Find where the given text appears and provide that cell's center as [X, Y] coordinate. 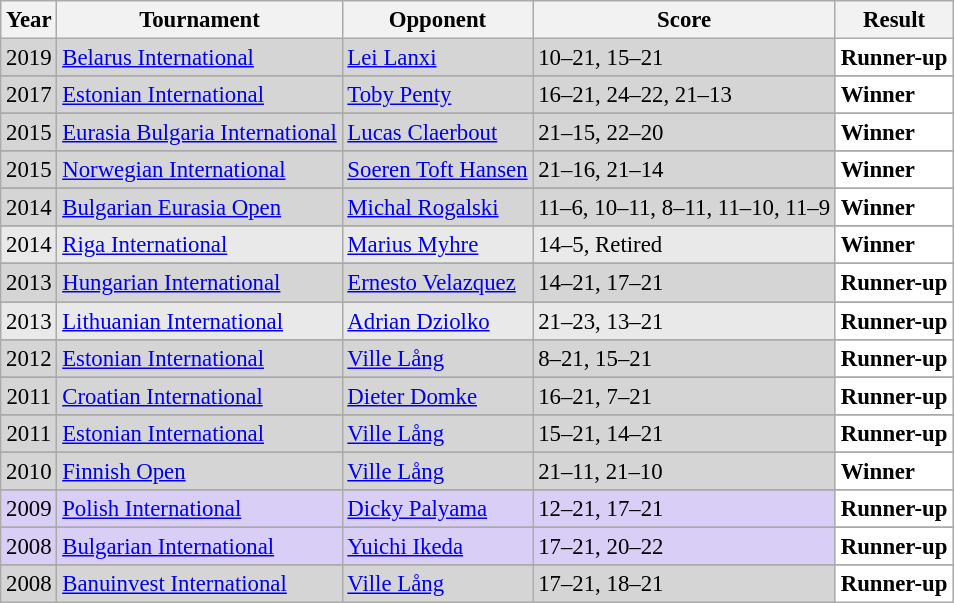
16–21, 7–21 [684, 396]
21–16, 21–14 [684, 170]
21–15, 22–20 [684, 133]
Tournament [200, 20]
Marius Myhre [438, 245]
Dieter Domke [438, 396]
2012 [29, 358]
Hungarian International [200, 283]
Opponent [438, 20]
Norwegian International [200, 170]
17–21, 18–21 [684, 584]
Bulgarian Eurasia Open [200, 208]
2010 [29, 471]
21–11, 21–10 [684, 471]
14–21, 17–21 [684, 283]
12–21, 17–21 [684, 509]
2019 [29, 58]
10–21, 15–21 [684, 58]
14–5, Retired [684, 245]
Riga International [200, 245]
Banuinvest International [200, 584]
8–21, 15–21 [684, 358]
Lucas Claerbout [438, 133]
Finnish Open [200, 471]
2017 [29, 95]
11–6, 10–11, 8–11, 11–10, 11–9 [684, 208]
Dicky Palyama [438, 509]
Adrian Dziolko [438, 321]
Score [684, 20]
Year [29, 20]
16–21, 24–22, 21–13 [684, 95]
15–21, 14–21 [684, 433]
Lithuanian International [200, 321]
21–23, 13–21 [684, 321]
Michal Rogalski [438, 208]
Ernesto Velazquez [438, 283]
17–21, 20–22 [684, 546]
Eurasia Bulgaria International [200, 133]
Polish International [200, 509]
Result [894, 20]
Lei Lanxi [438, 58]
Yuichi Ikeda [438, 546]
Toby Penty [438, 95]
Croatian International [200, 396]
Soeren Toft Hansen [438, 170]
Bulgarian International [200, 546]
2009 [29, 509]
Belarus International [200, 58]
